From the cell containing the given text, extract its center point as (X, Y) coordinate. 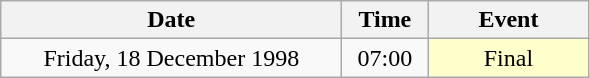
Event (508, 20)
Date (172, 20)
Time (385, 20)
Final (508, 58)
07:00 (385, 58)
Friday, 18 December 1998 (172, 58)
